Return the (x, y) coordinate for the center point of the cell that contains the specified text.  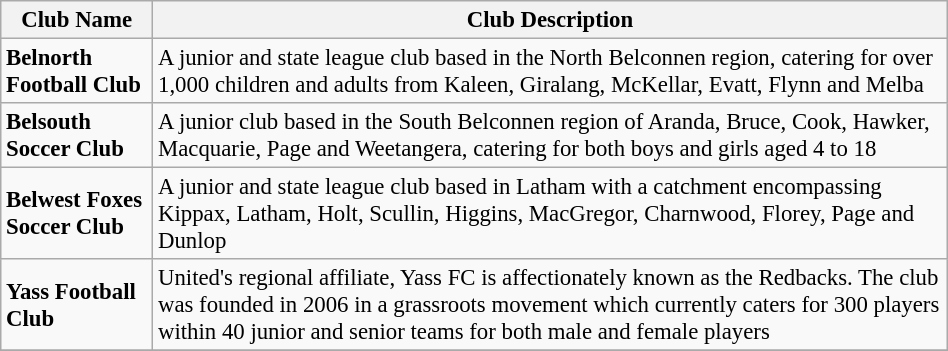
Yass Football Club (77, 305)
Belwest Foxes Soccer Club (77, 214)
Belnorth Football Club (77, 72)
Club Description (550, 20)
Belsouth Soccer Club (77, 136)
Club Name (77, 20)
